Capture the cell that displays the provided text and extract its (X, Y) central coordinate. 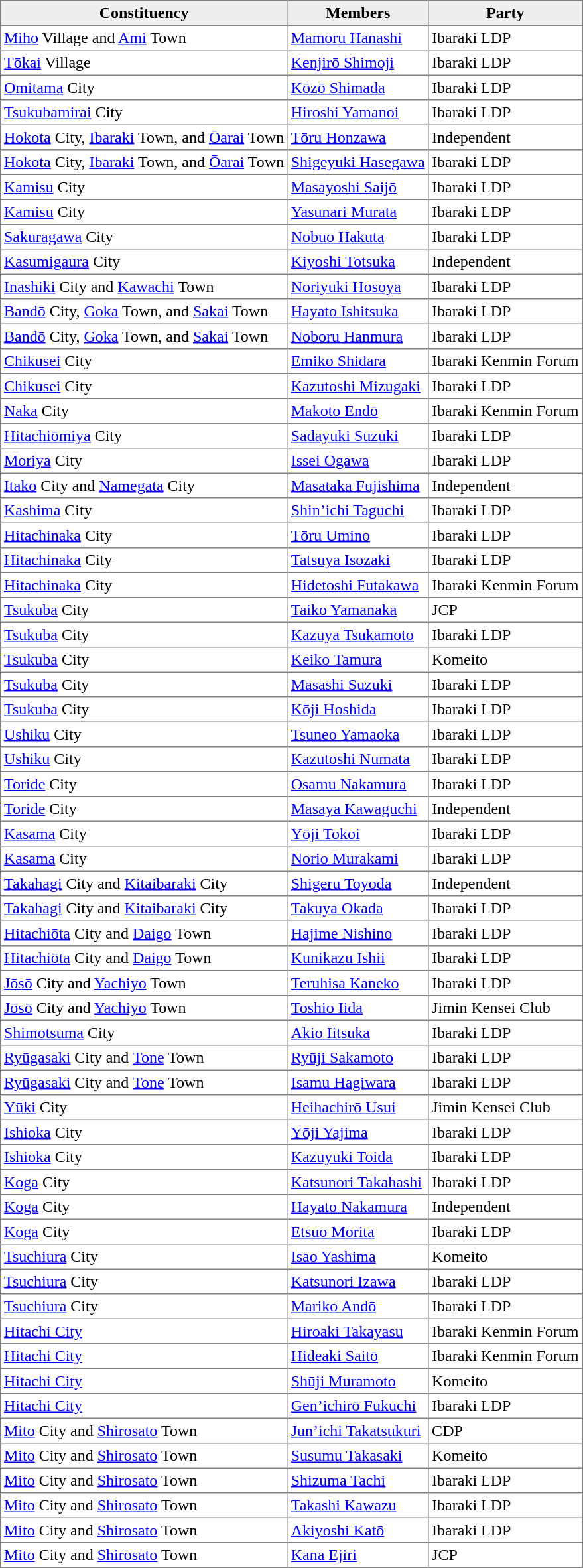
Yōji Yajima (357, 1132)
Inashiki City and Kawachi Town (145, 287)
Hidetoshi Futakawa (357, 585)
Akiyoshi Katō (357, 1530)
Kazutoshi Numata (357, 759)
Masaya Kawaguchi (357, 809)
Members (357, 13)
Isamu Hagiwara (357, 1082)
Tsukubamirai City (145, 113)
Kenjirō Shimoji (357, 63)
Shin’ichi Taguchi (357, 511)
Sakuragawa City (145, 237)
Keiko Tamura (357, 660)
Kashima City (145, 511)
Takashi Kawazu (357, 1506)
Tsuneo Yamaoka (357, 734)
Hiroaki Takayasu (357, 1331)
Mamoru Hanashi (357, 38)
Toshio Iida (357, 1008)
Teruhisa Kaneko (357, 983)
Katsunori Izawa (357, 1281)
Masayoshi Saijō (357, 187)
Jun’ichi Takatsukuri (357, 1431)
Hayato Ishitsuka (357, 312)
Issei Ogawa (357, 461)
Yōji Tokoi (357, 834)
Noriyuki Hosoya (357, 287)
Party (505, 13)
Hideaki Saitō (357, 1356)
Mariko Andō (357, 1307)
Akio Iitsuka (357, 1033)
Sadayuki Suzuki (357, 436)
Tatsuya Isozaki (357, 560)
Tōru Honzawa (357, 137)
Shigeru Toyoda (357, 883)
Kazutoshi Mizugaki (357, 386)
Isao Yashima (357, 1257)
Nobuo Hakuta (357, 237)
Omitama City (145, 88)
Norio Murakami (357, 859)
Kana Ejiri (357, 1555)
Takuya Okada (357, 909)
Yūki City (145, 1108)
CDP (505, 1431)
Noboru Hanmura (357, 336)
Naka City (145, 411)
Kazuya Tsukamoto (357, 635)
Shimotsuma City (145, 1033)
Tōru Umino (357, 535)
Masashi Suzuki (357, 685)
Kiyoshi Totsuka (357, 262)
Yasunari Murata (357, 212)
Kasumigaura City (145, 262)
Hitachiōmiya City (145, 436)
Miho Village and Ami Town (145, 38)
Hayato Nakamura (357, 1207)
Osamu Nakamura (357, 784)
Katsunori Takahashi (357, 1182)
Tōkai Village (145, 63)
Shigeyuki Hasegawa (357, 163)
Itako City and Namegata City (145, 486)
Taiko Yamanaka (357, 610)
Makoto Endō (357, 411)
Etsuo Morita (357, 1232)
Moriya City (145, 461)
Hajime Nishino (357, 933)
Ryūji Sakamoto (357, 1058)
Heihachirō Usui (357, 1108)
Shūji Muramoto (357, 1381)
Kunikazu Ishii (357, 958)
Susumu Takasaki (357, 1456)
Emiko Shidara (357, 361)
Kazuyuki Toida (357, 1157)
Kōji Hoshida (357, 710)
Shizuma Tachi (357, 1480)
Gen’ichirō Fukuchi (357, 1406)
Hiroshi Yamanoi (357, 113)
Kōzō Shimada (357, 88)
Constituency (145, 13)
Masataka Fujishima (357, 486)
